Detect which cell encompasses the target text, then output its (X, Y) center coordinate. 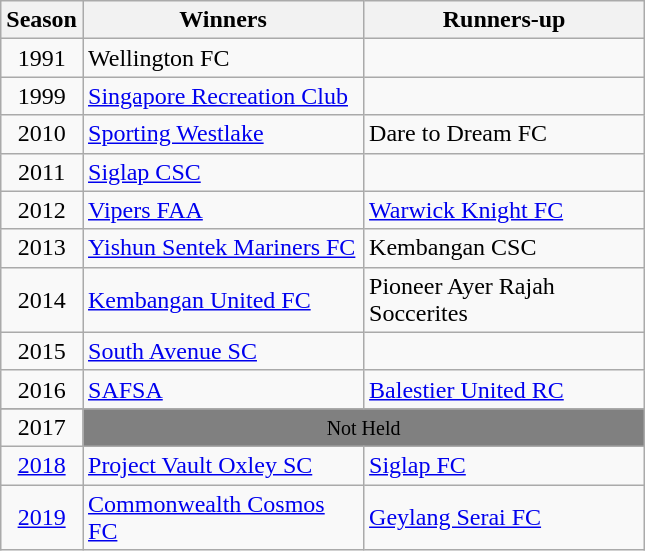
2019 (42, 516)
2011 (42, 172)
2012 (42, 210)
SAFSA (222, 389)
Siglap CSC (222, 172)
2017 (42, 427)
2013 (42, 248)
2014 (42, 300)
Sporting Westlake (222, 134)
South Avenue SC (222, 351)
Vipers FAA (222, 210)
Kembangan CSC (504, 248)
2018 (42, 465)
Not Held (363, 427)
1991 (42, 58)
Pioneer Ayer Rajah Soccerites (504, 300)
Dare to Dream FC (504, 134)
Balestier United RC (504, 389)
Kembangan United FC (222, 300)
Commonwealth Cosmos FC (222, 516)
2015 (42, 351)
Warwick Knight FC (504, 210)
Singapore Recreation Club (222, 96)
Season (42, 20)
Geylang Serai FC (504, 516)
Siglap FC (504, 465)
2010 (42, 134)
Project Vault Oxley SC (222, 465)
Runners-up (504, 20)
1999 (42, 96)
Yishun Sentek Mariners FC (222, 248)
2016 (42, 389)
Wellington FC (222, 58)
Winners (222, 20)
